Scan for the cell matching the given text and deliver its (x, y) coordinate at center. 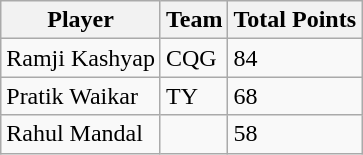
TY (194, 96)
CQG (194, 58)
Total Points (295, 20)
Rahul Mandal (81, 134)
Player (81, 20)
Team (194, 20)
58 (295, 134)
68 (295, 96)
Ramji Kashyap (81, 58)
Pratik Waikar (81, 96)
84 (295, 58)
